Find where the given text appears and provide that cell's center as (X, Y) coordinate. 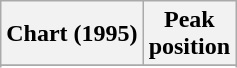
Peakposition (189, 34)
Chart (1995) (72, 34)
